Search for the cell housing the specified text and yield its (X, Y) center coordinate. 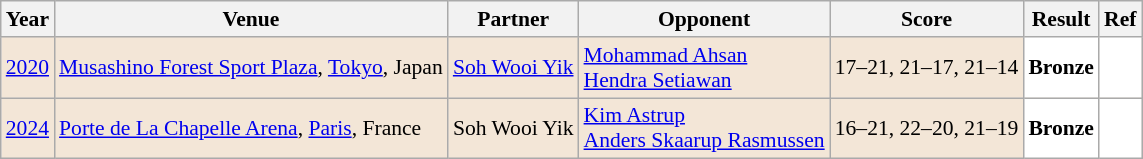
Year (28, 19)
16–21, 22–20, 21–19 (927, 128)
Kim Astrup Anders Skaarup Rasmussen (704, 128)
Partner (514, 19)
Musashino Forest Sport Plaza, Tokyo, Japan (251, 68)
Ref (1120, 19)
Venue (251, 19)
Opponent (704, 19)
Porte de La Chapelle Arena, Paris, France (251, 128)
Mohammad Ahsan Hendra Setiawan (704, 68)
Result (1061, 19)
2024 (28, 128)
2020 (28, 68)
17–21, 21–17, 21–14 (927, 68)
Score (927, 19)
